Scan for the cell matching the given text and deliver its (x, y) coordinate at center. 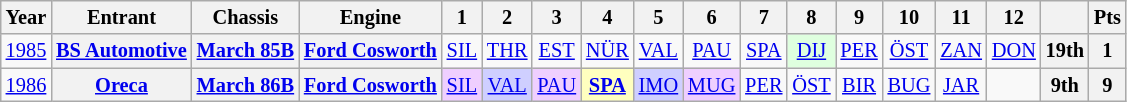
DIJ (811, 51)
ZAN (961, 51)
BS Automotive (122, 51)
Year (26, 17)
9th (1065, 85)
March 85B (246, 51)
Entrant (122, 17)
Chassis (246, 17)
6 (712, 17)
DON (1014, 51)
1986 (26, 85)
JAR (961, 85)
EST (556, 51)
7 (764, 17)
BIR (860, 85)
THR (507, 51)
1985 (26, 51)
Pts (1108, 17)
NÜR (608, 51)
12 (1014, 17)
10 (910, 17)
4 (608, 17)
11 (961, 17)
BUG (910, 85)
3 (556, 17)
IMO (658, 85)
2 (507, 17)
5 (658, 17)
March 86B (246, 85)
19th (1065, 51)
Engine (370, 17)
Oreca (122, 85)
MUG (712, 85)
8 (811, 17)
